Find where the given text appears and provide that cell's center as [x, y] coordinate. 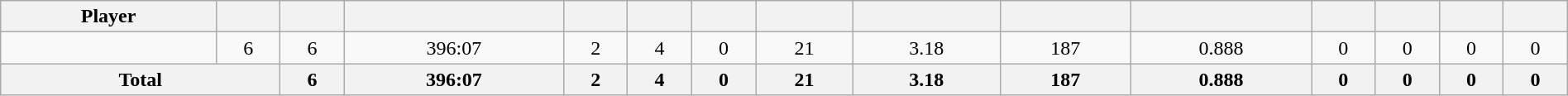
Player [109, 17]
Total [141, 79]
